For the text-containing cell, return its midpoint in [x, y] coordinate format. 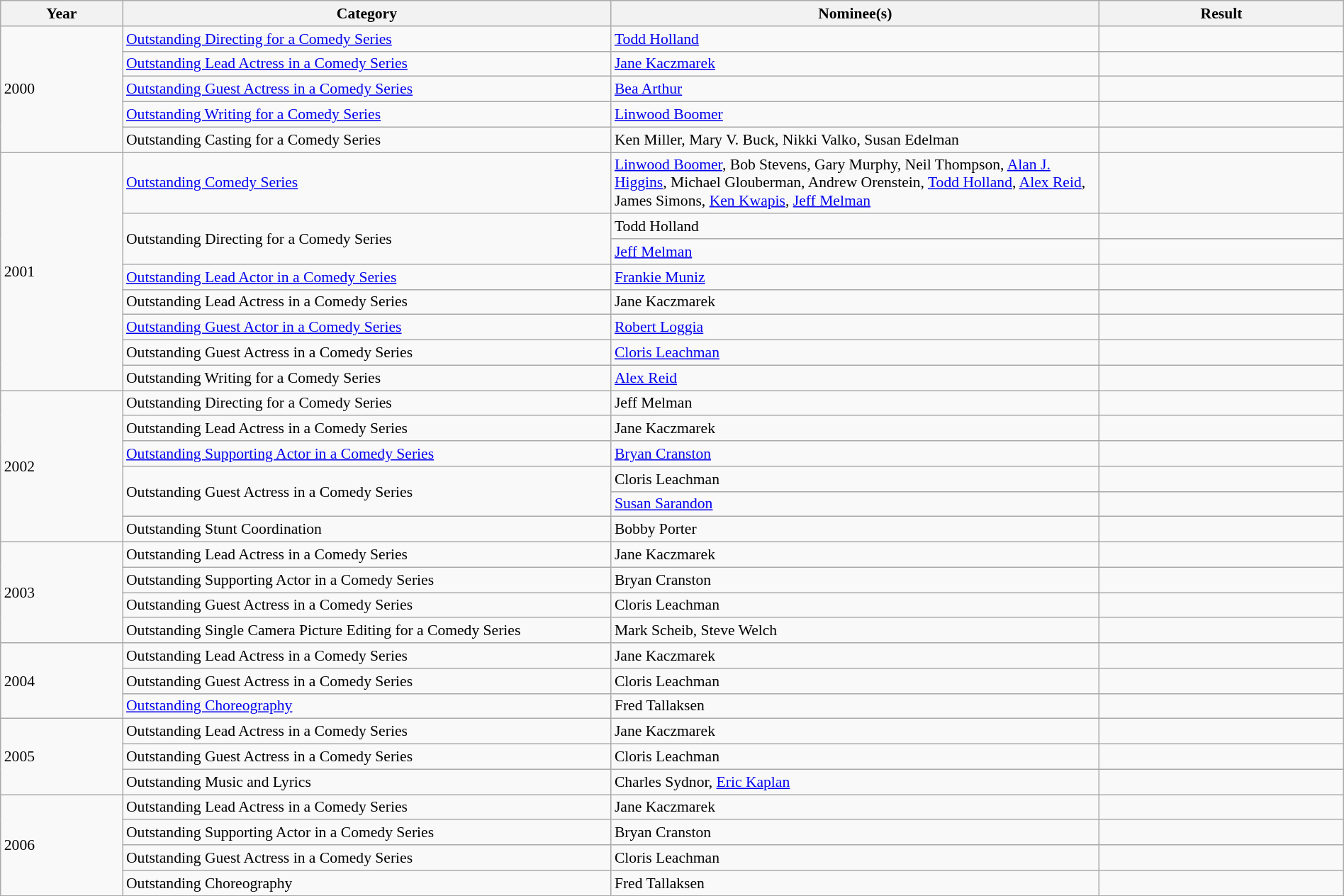
Category [367, 13]
Outstanding Guest Actor in a Comedy Series [367, 327]
Year [62, 13]
Ken Miller, Mary V. Buck, Nikki Valko, Susan Edelman [855, 140]
Charles Sydnor, Eric Kaplan [855, 782]
Outstanding Stunt Coordination [367, 530]
2003 [62, 593]
Susan Sarandon [855, 504]
2002 [62, 466]
Result [1222, 13]
Bea Arthur [855, 89]
2004 [62, 681]
Robert Loggia [855, 327]
2006 [62, 845]
2001 [62, 271]
Linwood Boomer [855, 115]
Alex Reid [855, 378]
Outstanding Music and Lyrics [367, 782]
Outstanding Comedy Series [367, 183]
Mark Scheib, Steve Welch [855, 631]
Frankie Muniz [855, 277]
2005 [62, 757]
Outstanding Lead Actor in a Comedy Series [367, 277]
Outstanding Casting for a Comedy Series [367, 140]
Nominee(s) [855, 13]
2000 [62, 89]
Outstanding Single Camera Picture Editing for a Comedy Series [367, 631]
Bobby Porter [855, 530]
